Return the (x, y) coordinate for the center point of the cell that contains the specified text.  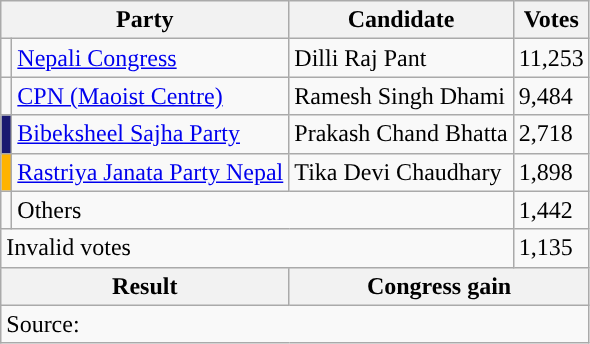
Votes (551, 20)
Invalid votes (257, 248)
Candidate (401, 20)
Bibeksheel Sajha Party (150, 134)
Source: (296, 324)
Dilli Raj Pant (401, 58)
2,718 (551, 134)
11,253 (551, 58)
Rastriya Janata Party Nepal (150, 172)
Party (145, 20)
9,484 (551, 96)
1,135 (551, 248)
Others (262, 210)
Prakash Chand Bhatta (401, 134)
Nepali Congress (150, 58)
1,898 (551, 172)
Ramesh Singh Dhami (401, 96)
Congress gain (440, 286)
Result (145, 286)
Tika Devi Chaudhary (401, 172)
1,442 (551, 210)
CPN (Maoist Centre) (150, 96)
